Provide the [X, Y] coordinate of the cell's center where the given text is located.  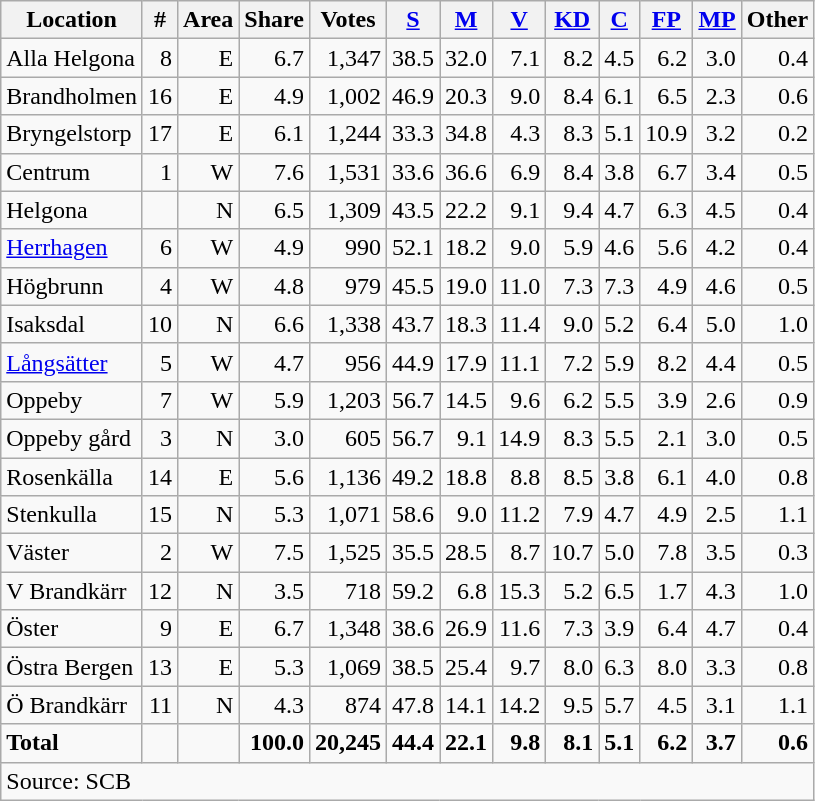
0.2 [777, 134]
1,203 [348, 400]
Area [208, 20]
8.8 [520, 477]
32.0 [466, 58]
7.1 [520, 58]
Total [72, 743]
14.1 [466, 705]
8 [160, 58]
10.9 [666, 134]
33.6 [412, 172]
15 [160, 515]
Rosenkälla [72, 477]
Väster [72, 553]
43.5 [412, 210]
Öster [72, 629]
1,338 [348, 324]
11.2 [520, 515]
33.3 [412, 134]
14.2 [520, 705]
Ö Brandkärr [72, 705]
1.7 [666, 591]
3 [160, 438]
22.1 [466, 743]
3.1 [717, 705]
MP [717, 20]
Other [777, 20]
7.9 [572, 515]
Herrhagen [72, 248]
9 [160, 629]
Isaksdal [72, 324]
44.9 [412, 362]
Bryngelstorp [72, 134]
3.3 [717, 667]
1,002 [348, 96]
25.4 [466, 667]
M [466, 20]
11.6 [520, 629]
14.9 [520, 438]
Högbrunn [72, 286]
52.1 [412, 248]
1,348 [348, 629]
13 [160, 667]
Source: SCB [408, 781]
17.9 [466, 362]
S [412, 20]
FP [666, 20]
4.4 [717, 362]
Share [274, 20]
0.9 [777, 400]
1,136 [348, 477]
26.9 [466, 629]
KD [572, 20]
6.8 [466, 591]
2.3 [717, 96]
14.5 [466, 400]
Östra Bergen [72, 667]
8.1 [572, 743]
1,347 [348, 58]
9.4 [572, 210]
# [160, 20]
14 [160, 477]
17 [160, 134]
4.0 [717, 477]
Långsätter [72, 362]
3.2 [717, 134]
9.6 [520, 400]
3.4 [717, 172]
7.2 [572, 362]
Oppeby gård [72, 438]
6.6 [274, 324]
18.8 [466, 477]
9.7 [520, 667]
Helgona [72, 210]
46.9 [412, 96]
22.2 [466, 210]
16 [160, 96]
19.0 [466, 286]
2.5 [717, 515]
11.4 [520, 324]
15.3 [520, 591]
C [620, 20]
1,071 [348, 515]
605 [348, 438]
38.6 [412, 629]
8.5 [572, 477]
979 [348, 286]
43.7 [412, 324]
7 [160, 400]
59.2 [412, 591]
18.3 [466, 324]
34.8 [466, 134]
1 [160, 172]
1,069 [348, 667]
1,531 [348, 172]
Centrum [72, 172]
9.5 [572, 705]
956 [348, 362]
7.6 [274, 172]
18.2 [466, 248]
11.0 [520, 286]
2 [160, 553]
7.8 [666, 553]
12 [160, 591]
1,525 [348, 553]
1,244 [348, 134]
2.6 [717, 400]
718 [348, 591]
11.1 [520, 362]
Alla Helgona [72, 58]
8.7 [520, 553]
Stenkulla [72, 515]
5.7 [620, 705]
Location [72, 20]
10.7 [572, 553]
47.8 [412, 705]
9.8 [520, 743]
4.8 [274, 286]
874 [348, 705]
11 [160, 705]
58.6 [412, 515]
10 [160, 324]
V Brandkärr [72, 591]
0.3 [777, 553]
4.2 [717, 248]
5 [160, 362]
2.1 [666, 438]
7.5 [274, 553]
49.2 [412, 477]
3.7 [717, 743]
6 [160, 248]
20,245 [348, 743]
Brandholmen [72, 96]
100.0 [274, 743]
6.9 [520, 172]
Oppeby [72, 400]
1,309 [348, 210]
35.5 [412, 553]
28.5 [466, 553]
20.3 [466, 96]
Votes [348, 20]
990 [348, 248]
36.6 [466, 172]
V [520, 20]
44.4 [412, 743]
45.5 [412, 286]
4 [160, 286]
